Output the [x, y] coordinate of the center of the cell containing the given text.  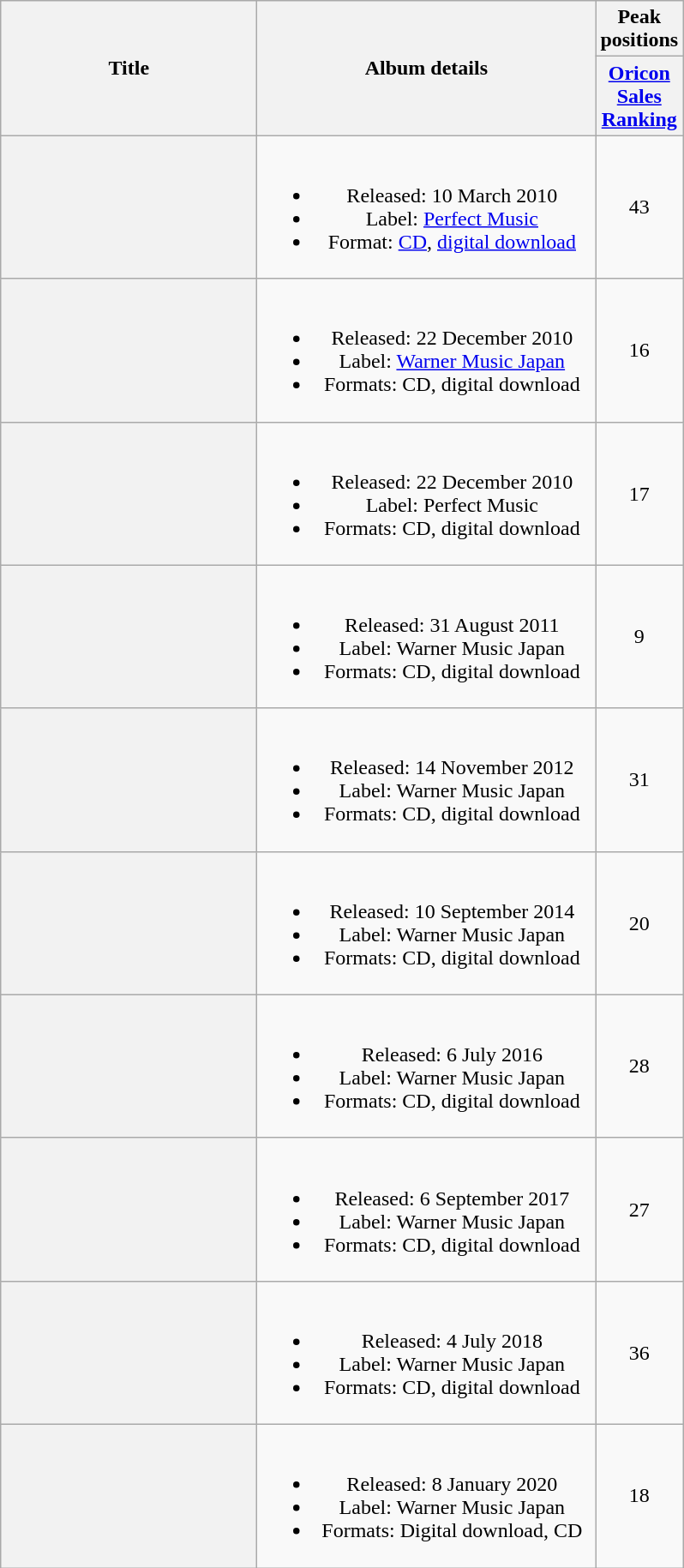
17 [639, 494]
16 [639, 350]
31 [639, 780]
9 [639, 636]
Peak positions [639, 29]
Released: 10 September 2014Label: Warner Music JapanFormats: CD, digital download [427, 922]
Released: 14 November 2012Label: Warner Music JapanFormats: CD, digital download [427, 780]
27 [639, 1209]
Released: 8 January 2020Label: Warner Music JapanFormats: Digital download, CD [427, 1495]
20 [639, 922]
Released: 4 July 2018Label: Warner Music JapanFormats: CD, digital download [427, 1353]
Album details [427, 69]
Released: 6 July 2016Label: Warner Music JapanFormats: CD, digital download [427, 1066]
36 [639, 1353]
28 [639, 1066]
Released: 6 September 2017Label: Warner Music JapanFormats: CD, digital download [427, 1209]
Released: 10 March 2010Label: Perfect MusicFormat: CD, digital download [427, 207]
43 [639, 207]
Title [129, 69]
Released: 22 December 2010Label: Warner Music JapanFormats: CD, digital download [427, 350]
18 [639, 1495]
Oricon Sales Ranking [639, 96]
Released: 22 December 2010Label: Perfect MusicFormats: CD, digital download [427, 494]
Released: 31 August 2011Label: Warner Music JapanFormats: CD, digital download [427, 636]
